Output the (X, Y) coordinate of the center of the cell containing the given text.  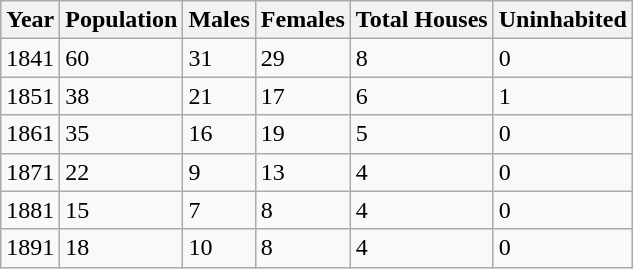
1 (562, 96)
1841 (30, 58)
Population (122, 20)
31 (219, 58)
Males (219, 20)
Total Houses (422, 20)
1871 (30, 172)
60 (122, 58)
Year (30, 20)
22 (122, 172)
7 (219, 210)
1851 (30, 96)
Females (302, 20)
38 (122, 96)
18 (122, 248)
6 (422, 96)
10 (219, 248)
Uninhabited (562, 20)
15 (122, 210)
16 (219, 134)
21 (219, 96)
1891 (30, 248)
35 (122, 134)
5 (422, 134)
1881 (30, 210)
9 (219, 172)
13 (302, 172)
1861 (30, 134)
17 (302, 96)
19 (302, 134)
29 (302, 58)
